Pinpoint the cell where the given text exists, returning its [x, y] midpoint coordinate. 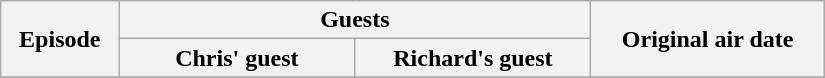
Chris' guest [237, 58]
Episode [60, 39]
Richard's guest [473, 58]
Original air date [708, 39]
Guests [355, 20]
